Locate the cell with the specified text and output its (X, Y) center coordinate. 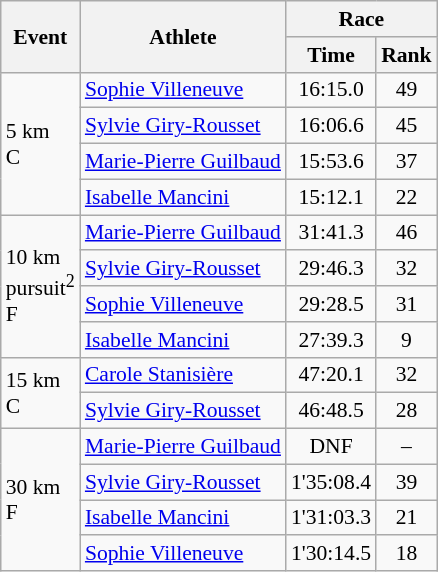
28 (406, 411)
18 (406, 554)
45 (406, 126)
Time (331, 55)
Rank (406, 55)
46 (406, 233)
15 km C (40, 392)
9 (406, 340)
– (406, 447)
DNF (331, 447)
1'30:14.5 (331, 554)
16:06.6 (331, 126)
1'31:03.3 (331, 518)
Race (362, 19)
Carole Stanisière (183, 375)
31 (406, 304)
21 (406, 518)
5 km C (40, 143)
1'35:08.4 (331, 482)
29:28.5 (331, 304)
46:48.5 (331, 411)
Event (40, 36)
27:39.3 (331, 340)
15:53.6 (331, 162)
15:12.1 (331, 197)
10 km pursuit2 F (40, 286)
22 (406, 197)
30 km F (40, 500)
47:20.1 (331, 375)
39 (406, 482)
Athlete (183, 36)
29:46.3 (331, 269)
49 (406, 90)
16:15.0 (331, 90)
31:41.3 (331, 233)
37 (406, 162)
